Extract the [x, y] coordinate from the center of the cell holding the provided text.  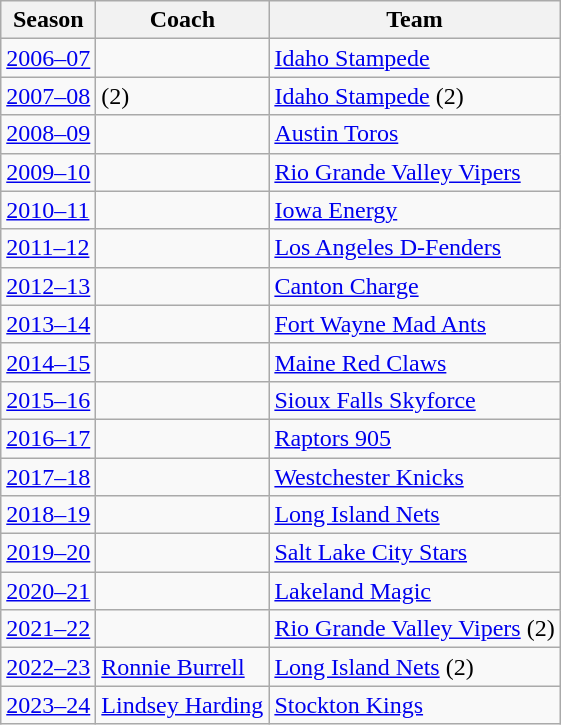
2014–15 [48, 362]
Canton Charge [414, 286]
Long Island Nets (2) [414, 667]
2015–16 [48, 400]
2013–14 [48, 324]
Westchester Knicks [414, 477]
Idaho Stampede [414, 58]
2008–09 [48, 134]
Team [414, 20]
2010–11 [48, 210]
2020–21 [48, 591]
2017–18 [48, 477]
Sioux Falls Skyforce [414, 400]
Season [48, 20]
Ronnie Burrell [182, 667]
2021–22 [48, 629]
Los Angeles D-Fenders [414, 248]
Lindsey Harding [182, 705]
2006–07 [48, 58]
2012–13 [48, 286]
Salt Lake City Stars [414, 553]
2023–24 [48, 705]
2019–20 [48, 553]
Long Island Nets [414, 515]
2018–19 [48, 515]
Maine Red Claws [414, 362]
Idaho Stampede (2) [414, 96]
Austin Toros [414, 134]
2016–17 [48, 438]
Iowa Energy [414, 210]
(2) [182, 96]
2011–12 [48, 248]
Fort Wayne Mad Ants [414, 324]
Rio Grande Valley Vipers (2) [414, 629]
Stockton Kings [414, 705]
Raptors 905 [414, 438]
Coach [182, 20]
Lakeland Magic [414, 591]
2022–23 [48, 667]
2007–08 [48, 96]
Rio Grande Valley Vipers [414, 172]
2009–10 [48, 172]
